Locate the cell with the specified text and output its (X, Y) center coordinate. 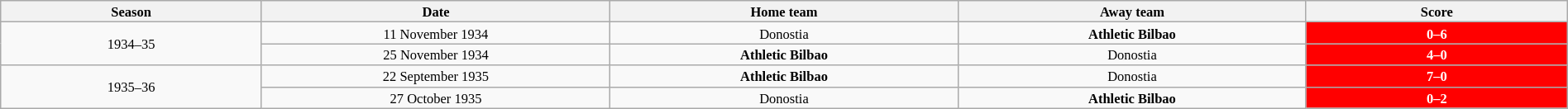
Away team (1131, 12)
0–2 (1437, 97)
25 November 1934 (435, 54)
22 September 1935 (435, 76)
Date (435, 12)
Season (131, 12)
Home team (784, 12)
4–0 (1437, 54)
27 October 1935 (435, 97)
11 November 1934 (435, 33)
1935–36 (131, 87)
0–6 (1437, 33)
Score (1437, 12)
7–0 (1437, 76)
1934–35 (131, 44)
